Determine the [x, y] coordinate at the center of the cell enclosing the given text.  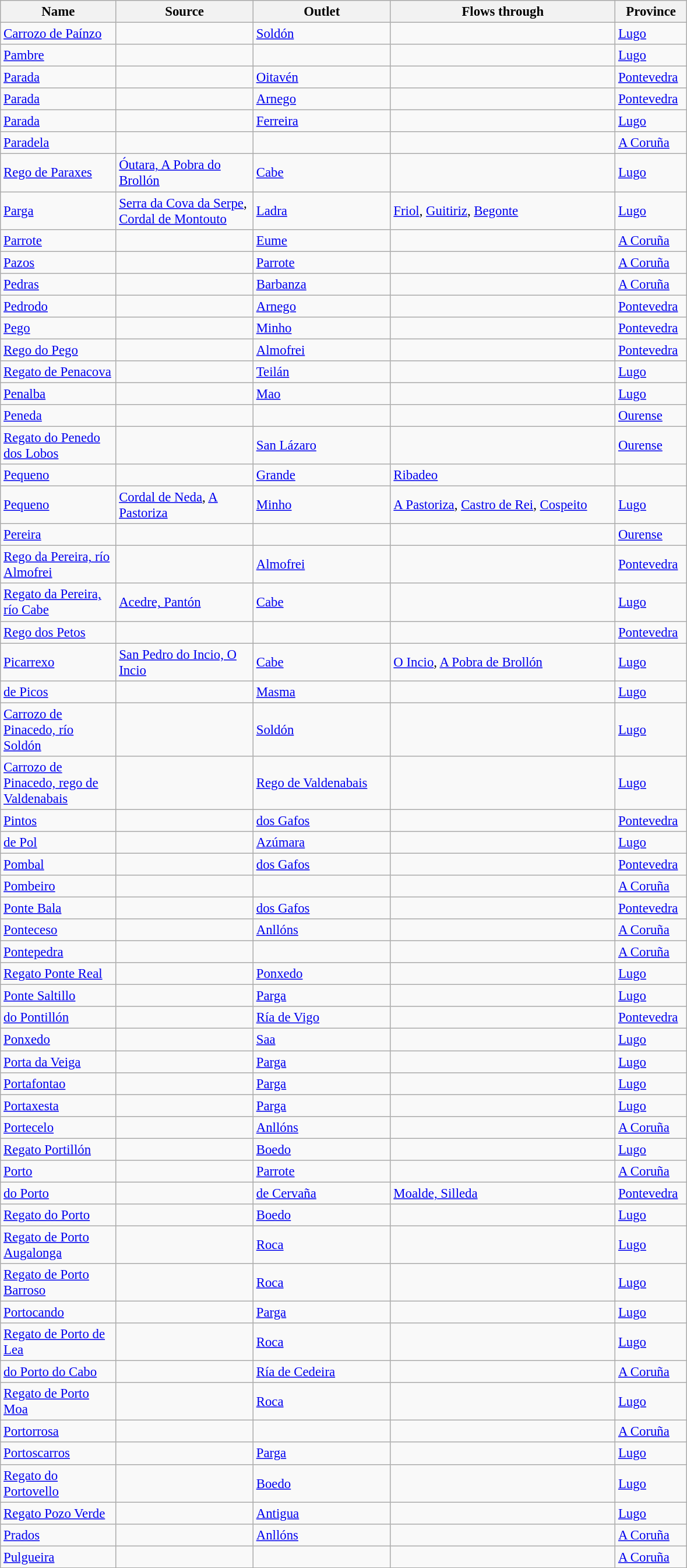
Cordal de Neda, A Pastoriza [185, 505]
Regato de Porto de Lea [58, 1342]
Portoscarros [58, 1454]
Regato de Porto Moa [58, 1402]
Regato de Penacova [58, 372]
Pedrodo [58, 306]
Oitavén [322, 78]
do Pontillón [58, 1018]
Paradela [58, 143]
Barbanza [322, 284]
Peneda [58, 416]
Regato Ponte Real [58, 974]
Carrozo de Pinacedo, río Soldón [58, 729]
Regato do Portovello [58, 1483]
Portaxesta [58, 1106]
Serra da Cova da Serpe, Cordal de Montouto [185, 211]
do Porto do Cabo [58, 1372]
Pintos [58, 820]
Teilán [322, 372]
Pambre [58, 55]
Source [185, 12]
Pego [58, 328]
Carrozo de Pinacedo, rego de Valdenabais [58, 783]
Prados [58, 1535]
Azúmara [322, 843]
San Lázaro [322, 446]
Óutara, A Pobra do Brollón [185, 173]
Regato do Porto [58, 1215]
Antigua [322, 1513]
Friol, Guitiriz, Begonte [503, 211]
Pombal [58, 864]
Carrozo de Paínzo [58, 34]
Regato Portillón [58, 1149]
Portafontao [58, 1083]
Saa [322, 1040]
Eume [322, 240]
do Porto [58, 1193]
Penalba [58, 394]
Pontepedra [58, 952]
Ponte Saltillo [58, 996]
Rego de Valdenabais [322, 783]
Pereira [58, 535]
Rego da Pereira, río Almofrei [58, 564]
Masma [322, 692]
Province [651, 12]
Ponte Bala [58, 908]
Portecelo [58, 1127]
de Picos [58, 692]
Rego de Paraxes [58, 173]
Porto [58, 1171]
Ría de Vigo [322, 1018]
de Cervaña [322, 1193]
Regato do Penedo dos Lobos [58, 446]
Acedre, Pantón [185, 603]
Regato de Porto Augalonga [58, 1244]
San Pedro do Incio, O Incio [185, 662]
Picarrexo [58, 662]
Rego dos Petos [58, 632]
Regato Pozo Verde [58, 1513]
Porta da Veiga [58, 1062]
Pombeiro [58, 886]
Ribadeo [503, 475]
Portorrosa [58, 1432]
Name [58, 12]
Pazos [58, 262]
A Pastoriza, Castro de Rei, Cospeito [503, 505]
Regato de Porto Barroso [58, 1283]
Pedras [58, 284]
Ría de Cedeira [322, 1372]
Ferreira [322, 121]
Regato da Pereira, río Cabe [58, 603]
Grande [322, 475]
de Pol [58, 843]
Outlet [322, 12]
Portocando [58, 1313]
Flows through [503, 12]
O Incio, A Pobra de Brollón [503, 662]
Rego do Pego [58, 350]
Pulgueira [58, 1557]
Ponteceso [58, 930]
Moalde, Silleda [503, 1193]
Ladra [322, 211]
Mao [322, 394]
